Pinpoint the cell where the given text exists, returning its [X, Y] midpoint coordinate. 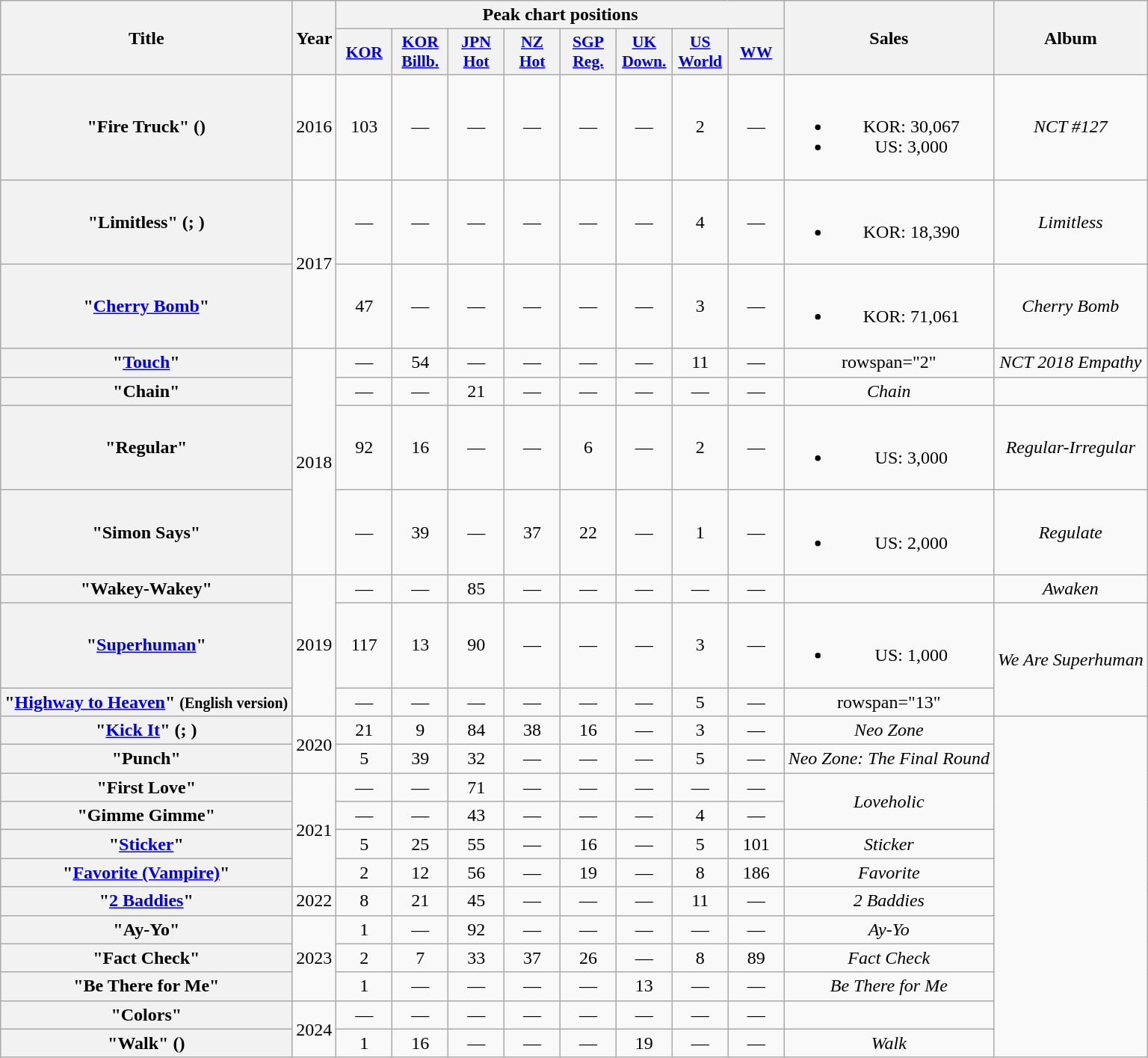
55 [477, 844]
101 [756, 844]
22 [587, 532]
US: 3,000 [889, 447]
2016 [314, 127]
117 [365, 645]
US: 2,000 [889, 532]
Ay-Yo [889, 929]
9 [420, 731]
45 [477, 901]
Title [146, 37]
"Be There for Me" [146, 986]
Chain [889, 391]
25 [420, 844]
NCT #127 [1070, 127]
"Highway to Heaven" (English version) [146, 702]
2019 [314, 645]
KOR [365, 52]
43 [477, 816]
Year [314, 37]
56 [477, 873]
"Fact Check" [146, 958]
KOR: 71,061 [889, 307]
6 [587, 447]
"Simon Says" [146, 532]
2023 [314, 958]
KOR: 18,390 [889, 221]
Sales [889, 37]
"Punch" [146, 759]
Limitless [1070, 221]
"Walk" () [146, 1043]
2022 [314, 901]
"Favorite (Vampire)" [146, 873]
84 [477, 731]
2021 [314, 830]
"Chain" [146, 391]
47 [365, 307]
2020 [314, 745]
WW [756, 52]
32 [477, 759]
KORBillb. [420, 52]
85 [477, 588]
SGPReg. [587, 52]
"Fire Truck" () [146, 127]
"Wakey-Wakey" [146, 588]
Album [1070, 37]
"2 Baddies" [146, 901]
"Regular" [146, 447]
7 [420, 958]
90 [477, 645]
"Sticker" [146, 844]
USWorld [700, 52]
"First Love" [146, 787]
Neo Zone: The Final Round [889, 759]
"Limitless" (; ) [146, 221]
71 [477, 787]
NZHot [532, 52]
"Superhuman" [146, 645]
NCT 2018 Empathy [1070, 363]
Favorite [889, 873]
Cherry Bomb [1070, 307]
Awaken [1070, 588]
2018 [314, 461]
Walk [889, 1043]
US: 1,000 [889, 645]
rowspan="2" [889, 363]
186 [756, 873]
Regulate [1070, 532]
"Colors" [146, 1015]
33 [477, 958]
Be There for Me [889, 986]
54 [420, 363]
Peak chart positions [561, 15]
rowspan="13" [889, 702]
38 [532, 731]
26 [587, 958]
"Kick It" (; ) [146, 731]
2024 [314, 1029]
"Touch" [146, 363]
UKDown. [644, 52]
Sticker [889, 844]
2 Baddies [889, 901]
We Are Superhuman [1070, 659]
Regular-Irregular [1070, 447]
"Ay-Yo" [146, 929]
JPNHot [477, 52]
"Cherry Bomb" [146, 307]
103 [365, 127]
Fact Check [889, 958]
Loveholic [889, 802]
2017 [314, 264]
Neo Zone [889, 731]
KOR: 30,067US: 3,000 [889, 127]
12 [420, 873]
89 [756, 958]
"Gimme Gimme" [146, 816]
